For the text-containing cell, return its midpoint in (X, Y) coordinate format. 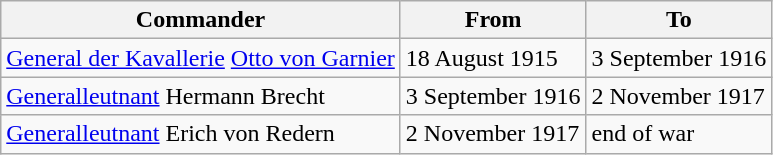
From (493, 20)
Generalleutnant Hermann Brecht (201, 96)
Generalleutnant Erich von Redern (201, 134)
end of war (679, 134)
18 August 1915 (493, 58)
Commander (201, 20)
To (679, 20)
General der Kavallerie Otto von Garnier (201, 58)
